Locate the cell with the specified text and output its [x, y] center coordinate. 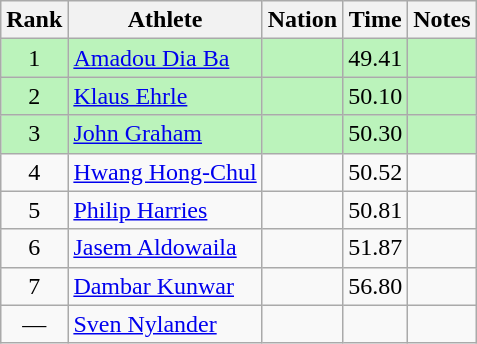
Jasem Aldowaila [165, 248]
Time [376, 20]
7 [34, 286]
1 [34, 58]
2 [34, 96]
Sven Nylander [165, 324]
3 [34, 134]
51.87 [376, 248]
50.30 [376, 134]
Notes [442, 20]
John Graham [165, 134]
Dambar Kunwar [165, 286]
50.52 [376, 172]
4 [34, 172]
Philip Harries [165, 210]
Klaus Ehrle [165, 96]
— [34, 324]
49.41 [376, 58]
Nation [302, 20]
Hwang Hong-Chul [165, 172]
Amadou Dia Ba [165, 58]
56.80 [376, 286]
Rank [34, 20]
50.10 [376, 96]
5 [34, 210]
Athlete [165, 20]
6 [34, 248]
50.81 [376, 210]
